Find where the given text appears and provide that cell's center as [X, Y] coordinate. 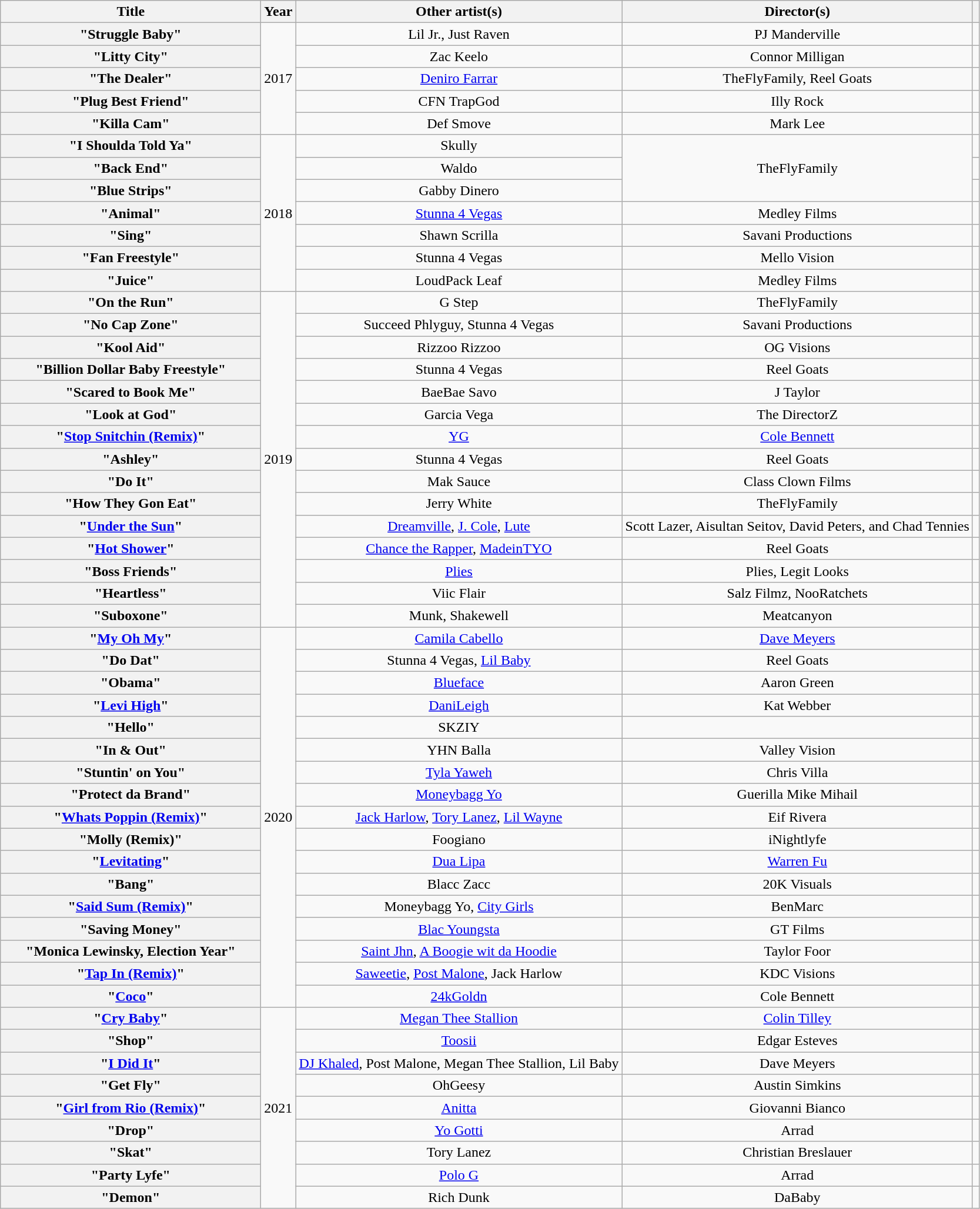
Connor Milligan [797, 56]
"Struggle Baby" [131, 34]
PJ Manderville [797, 34]
Kat Webber [797, 705]
Blac Youngsta [459, 929]
2018 [279, 213]
Plies, Legit Looks [797, 571]
The DirectorZ [797, 414]
J Taylor [797, 392]
"Do Dat" [131, 661]
Guerilla Mike Mihail [797, 795]
"Animal" [131, 213]
Illy Rock [797, 101]
2020 [279, 817]
Class Clown Films [797, 481]
"Hot Shower" [131, 548]
Stunna 4 Vegas, Lil Baby [459, 661]
Anitta [459, 1108]
Lil Jr., Just Raven [459, 34]
"Get Fly" [131, 1086]
Dua Lipa [459, 862]
"Kool Aid" [131, 347]
YHN Balla [459, 750]
Moneybagg Yo [459, 795]
"My Oh My" [131, 638]
"Litty City" [131, 56]
"Bang" [131, 884]
"Hello" [131, 728]
"Coco" [131, 996]
Title [131, 12]
Munk, Shakewell [459, 615]
KDC Visions [797, 973]
Garcia Vega [459, 414]
Chance the Rapper, MadeinTYO [459, 548]
DaBaby [797, 1197]
24kGoldn [459, 996]
Valley Vision [797, 750]
"Obama" [131, 683]
Megan Thee Stallion [459, 1019]
Rizzoo Rizzoo [459, 347]
Scott Lazer, Aisultan Seitov, David Peters, and Chad Tennies [797, 526]
"Said Sum (Remix)" [131, 906]
Colin Tilley [797, 1019]
G Step [459, 303]
iNightlyfe [797, 839]
DJ Khaled, Post Malone, Megan Thee Stallion, Lil Baby [459, 1063]
"Molly (Remix)" [131, 839]
TheFlyFamily, Reel Goats [797, 79]
BenMarc [797, 906]
CFN TrapGod [459, 101]
Austin Simkins [797, 1086]
"Back End" [131, 168]
"Monica Lewinsky, Election Year" [131, 951]
Mello Vision [797, 257]
"Juice" [131, 280]
Succeed Phlyguy, Stunna 4 Vegas [459, 325]
Giovanni Bianco [797, 1108]
Mark Lee [797, 123]
"Drop" [131, 1130]
Toosii [459, 1041]
"Saving Money" [131, 929]
"I Shoulda Told Ya" [131, 146]
Camila Cabello [459, 638]
Year [279, 12]
"Look at God" [131, 414]
Gabby Dinero [459, 190]
2019 [279, 460]
Blueface [459, 683]
Foogiano [459, 839]
"Heartless" [131, 593]
Taylor Foor [797, 951]
"Suboxone" [131, 615]
"The Dealer" [131, 79]
Saweetie, Post Malone, Jack Harlow [459, 973]
"On the Run" [131, 303]
"Blue Strips" [131, 190]
Rich Dunk [459, 1197]
YG [459, 437]
"Ashley" [131, 459]
"Party Lyfe" [131, 1175]
2021 [279, 1108]
OG Visions [797, 347]
Polo G [459, 1175]
Mak Sauce [459, 481]
Waldo [459, 168]
"Skat" [131, 1153]
"Stuntin' on You" [131, 772]
"No Cap Zone" [131, 325]
"Do It" [131, 481]
Saint Jhn, A Boogie wit da Hoodie [459, 951]
Skully [459, 146]
Edgar Esteves [797, 1041]
"Plug Best Friend" [131, 101]
Jerry White [459, 504]
"Levitating" [131, 862]
DaniLeigh [459, 705]
"Cry Baby" [131, 1019]
"Fan Freestyle" [131, 257]
"Stop Snitchin (Remix)" [131, 437]
2017 [279, 79]
Salz Filmz, NooRatchets [797, 593]
Director(s) [797, 12]
Aaron Green [797, 683]
Blacc Zacc [459, 884]
Meatcanyon [797, 615]
LoudPack Leaf [459, 280]
"Tap In (Remix)" [131, 973]
Viic Flair [459, 593]
"Demon" [131, 1197]
"Protect da Brand" [131, 795]
Yo Gotti [459, 1130]
GT Films [797, 929]
Deniro Farrar [459, 79]
Def Smove [459, 123]
SKZIY [459, 728]
Dreamville, J. Cole, Lute [459, 526]
"Scared to Book Me" [131, 392]
"In & Out" [131, 750]
"Girl from Rio (Remix)" [131, 1108]
Tyla Yaweh [459, 772]
20K Visuals [797, 884]
Shawn Scrilla [459, 235]
"How They Gon Eat" [131, 504]
"Boss Friends" [131, 571]
"Billion Dollar Baby Freestyle" [131, 370]
"Levi High" [131, 705]
Jack Harlow, Tory Lanez, Lil Wayne [459, 817]
Christian Breslauer [797, 1153]
"Sing" [131, 235]
Zac Keelo [459, 56]
"Shop" [131, 1041]
"Under the Sun" [131, 526]
"Whats Poppin (Remix)" [131, 817]
"Killa Cam" [131, 123]
OhGeesy [459, 1086]
Tory Lanez [459, 1153]
"I Did It" [131, 1063]
BaeBae Savo [459, 392]
Chris Villa [797, 772]
Other artist(s) [459, 12]
Warren Fu [797, 862]
Plies [459, 571]
Eif Rivera [797, 817]
Moneybagg Yo, City Girls [459, 906]
